Scan for the cell matching the given text and deliver its [X, Y] coordinate at center. 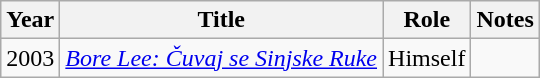
Role [427, 20]
Himself [427, 58]
2003 [30, 58]
Bore Lee: Čuvaj se Sinjske Ruke [222, 58]
Title [222, 20]
Notes [505, 20]
Year [30, 20]
